Provide the [x, y] coordinate of the cell's center where the given text is located.  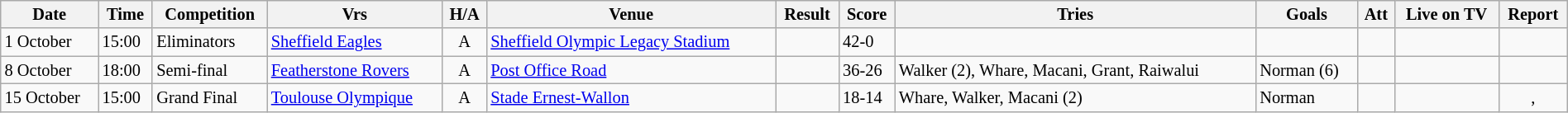
Walker (2), Whare, Macani, Grant, Raiwalui [1075, 70]
8 October [50, 70]
Competition [210, 14]
Tries [1075, 14]
Live on TV [1446, 14]
Eliminators [210, 42]
Semi-final [210, 70]
Score [867, 14]
15 October [50, 97]
Goals [1307, 14]
Sheffield Olympic Legacy Stadium [631, 42]
Vrs [355, 14]
Whare, Walker, Macani (2) [1075, 97]
Toulouse Olympique [355, 97]
42-0 [867, 42]
Stade Ernest-Wallon [631, 97]
Result [807, 14]
Featherstone Rovers [355, 70]
Sheffield Eagles [355, 42]
H/A [465, 14]
Att [1376, 14]
Venue [631, 14]
Grand Final [210, 97]
, [1533, 97]
36-26 [867, 70]
18-14 [867, 97]
18:00 [126, 70]
Time [126, 14]
1 October [50, 42]
Report [1533, 14]
Norman (6) [1307, 70]
Date [50, 14]
Norman [1307, 97]
Post Office Road [631, 70]
